From the cell containing the given text, extract its center point as (X, Y) coordinate. 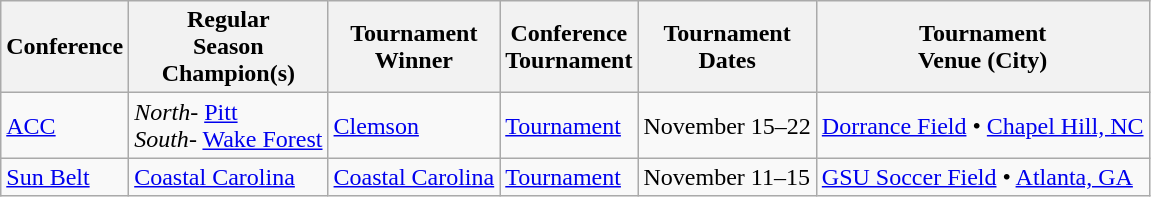
Clemson (414, 126)
ACC (65, 126)
Sun Belt (65, 177)
TournamentVenue (City) (982, 47)
Dorrance Field • Chapel Hill, NC (982, 126)
North- PittSouth- Wake Forest (228, 126)
November 11–15 (727, 177)
Conference (65, 47)
ConferenceTournament (569, 47)
TournamentDates (727, 47)
November 15–22 (727, 126)
GSU Soccer Field • Atlanta, GA (982, 177)
TournamentWinner (414, 47)
RegularSeasonChampion(s) (228, 47)
